Capture the cell that displays the provided text and extract its (X, Y) central coordinate. 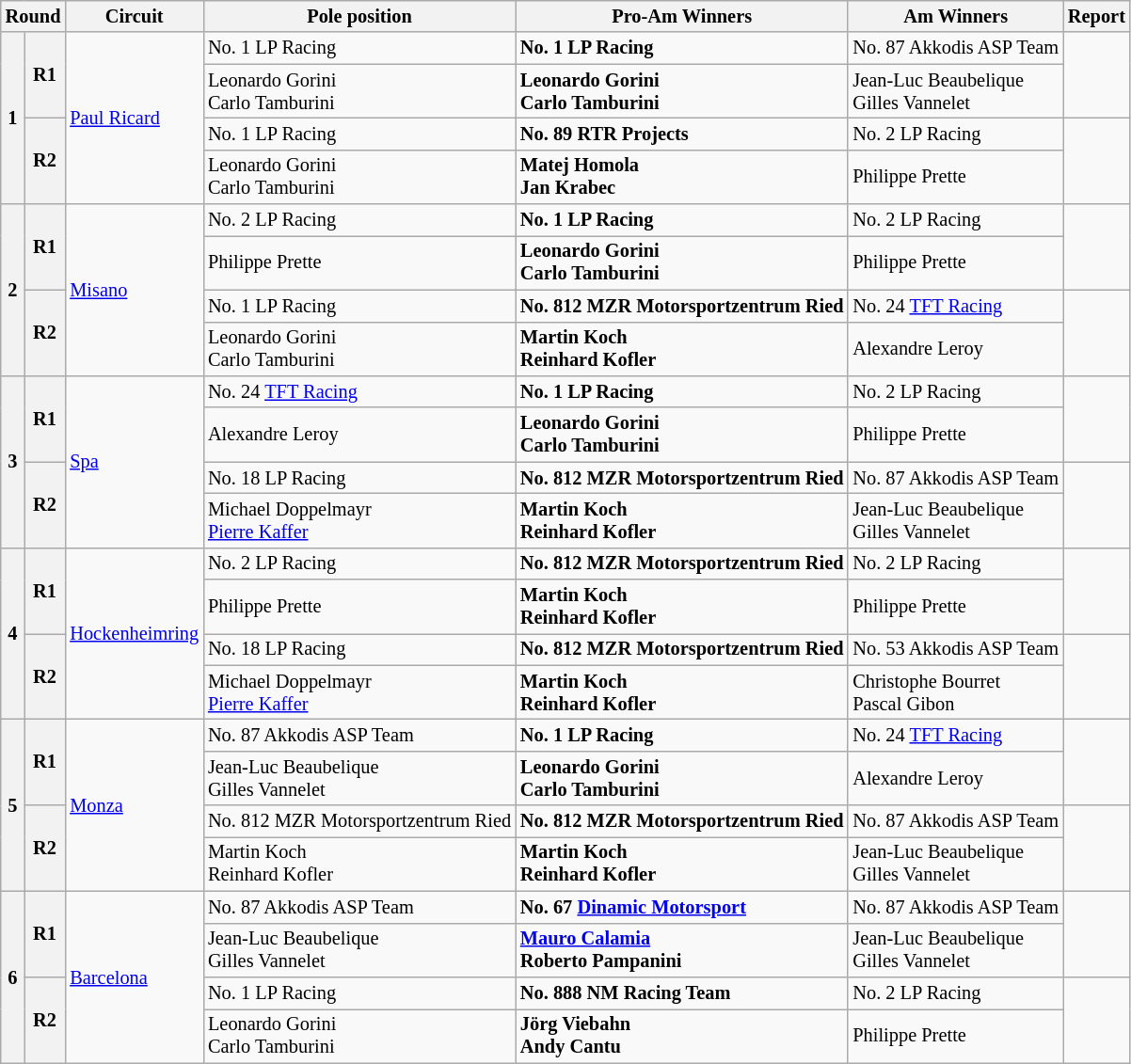
Mauro Calamia Roberto Pampanini (681, 950)
Am Winners (956, 16)
Round (34, 16)
Barcelona (134, 977)
Hockenheimring (134, 634)
Jörg Viebahn Andy Cantu (681, 1036)
Paul Ricard (134, 119)
Pole position (359, 16)
No. 53 Akkodis ASP Team (956, 649)
No. 888 NM Racing Team (681, 993)
No. 67 Dinamic Motorsport (681, 907)
4 (13, 634)
Christophe Bourret Pascal Gibon (956, 692)
Spa (134, 461)
5 (13, 805)
6 (13, 977)
Misano (134, 290)
3 (13, 461)
Monza (134, 805)
Circuit (134, 16)
1 (13, 119)
Report (1097, 16)
Pro-Am Winners (681, 16)
2 (13, 290)
Matej Homola Jan Krabec (681, 177)
No. 89 RTR Projects (681, 134)
